From the cell containing the given text, extract its center point as (x, y) coordinate. 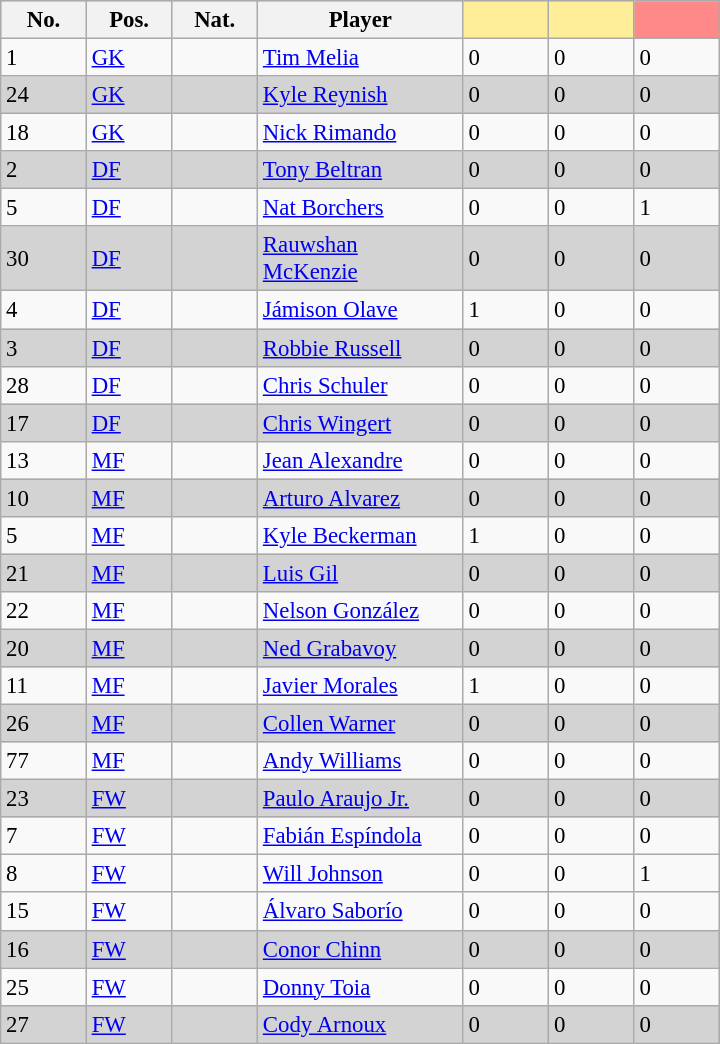
Kyle Beckerman (361, 536)
21 (44, 573)
15 (44, 912)
Donny Toia (361, 987)
No. (44, 20)
Luis Gil (361, 573)
Jean Alexandre (361, 460)
2 (44, 170)
Paulo Araujo Jr. (361, 799)
30 (44, 258)
Nat Borchers (361, 208)
11 (44, 686)
18 (44, 133)
Robbie Russell (361, 348)
Álvaro Saborío (361, 912)
Rauwshan McKenzie (361, 258)
Nick Rimando (361, 133)
20 (44, 648)
26 (44, 724)
8 (44, 874)
Pos. (129, 20)
Chris Wingert (361, 423)
Jámison Olave (361, 310)
77 (44, 761)
Tony Beltran (361, 170)
23 (44, 799)
22 (44, 611)
Fabián Espíndola (361, 836)
4 (44, 310)
27 (44, 1024)
Nat. (215, 20)
Ned Grabavoy (361, 648)
Chris Schuler (361, 385)
Arturo Alvarez (361, 498)
Player (361, 20)
Andy Williams (361, 761)
3 (44, 348)
16 (44, 949)
Collen Warner (361, 724)
Will Johnson (361, 874)
Nelson González (361, 611)
Cody Arnoux (361, 1024)
10 (44, 498)
17 (44, 423)
25 (44, 987)
Kyle Reynish (361, 95)
Javier Morales (361, 686)
24 (44, 95)
7 (44, 836)
Tim Melia (361, 58)
13 (44, 460)
Conor Chinn (361, 949)
28 (44, 385)
